Return the (x, y) coordinate for the center point of the cell that contains the specified text.  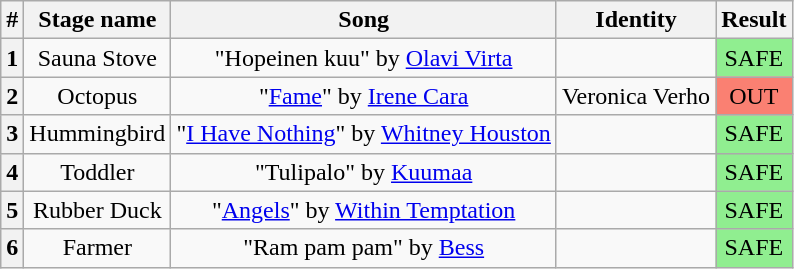
"Fame" by Irene Cara (364, 96)
Stage name (98, 20)
OUT (754, 96)
"Ram pam pam" by Bess (364, 248)
Hummingbird (98, 134)
"Hopeinen kuu" by Olavi Virta (364, 58)
Toddler (98, 172)
5 (12, 210)
6 (12, 248)
# (12, 20)
Sauna Stove (98, 58)
2 (12, 96)
3 (12, 134)
Octopus (98, 96)
"Angels" by Within Temptation (364, 210)
1 (12, 58)
Farmer (98, 248)
Rubber Duck (98, 210)
Result (754, 20)
Identity (636, 20)
Song (364, 20)
"I Have Nothing" by Whitney Houston (364, 134)
Veronica Verho (636, 96)
"Tulipalo" by Kuumaa (364, 172)
4 (12, 172)
